Pinpoint the cell where the given text exists, returning its (x, y) midpoint coordinate. 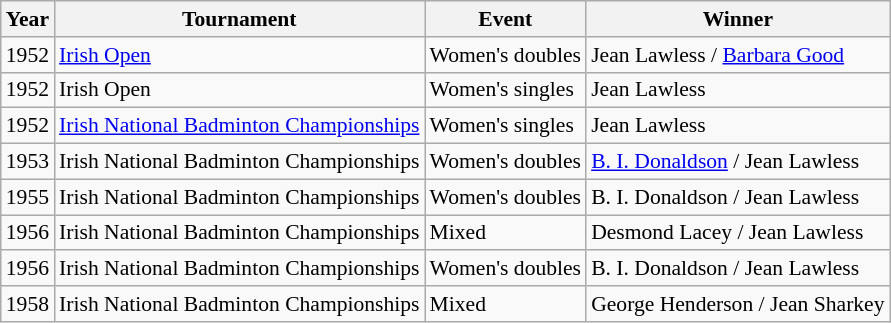
Tournament (239, 19)
Jean Lawless / Barbara Good (738, 55)
1953 (28, 162)
George Henderson / Jean Sharkey (738, 304)
1958 (28, 304)
1955 (28, 197)
Desmond Lacey / Jean Lawless (738, 233)
Event (506, 19)
Winner (738, 19)
Year (28, 19)
